Locate the cell with the specified text and output its (X, Y) center coordinate. 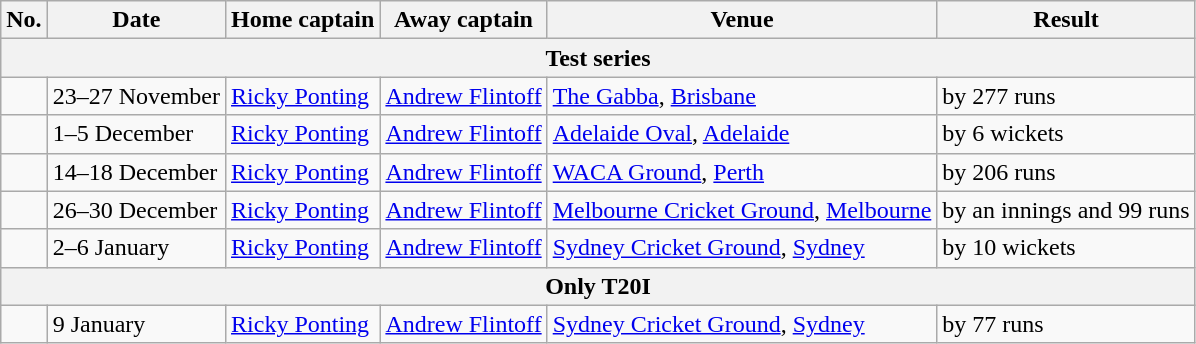
Away captain (464, 20)
Melbourne Cricket Ground, Melbourne (742, 210)
Only T20I (598, 286)
WACA Ground, Perth (742, 172)
Result (1066, 20)
No. (24, 20)
26–30 December (136, 210)
9 January (136, 324)
by an innings and 99 runs (1066, 210)
Date (136, 20)
by 206 runs (1066, 172)
by 277 runs (1066, 96)
14–18 December (136, 172)
Home captain (303, 20)
Adelaide Oval, Adelaide (742, 134)
by 6 wickets (1066, 134)
1–5 December (136, 134)
The Gabba, Brisbane (742, 96)
2–6 January (136, 248)
by 77 runs (1066, 324)
Venue (742, 20)
by 10 wickets (1066, 248)
Test series (598, 58)
23–27 November (136, 96)
